Return (X, Y) of the center of cell containing provided text 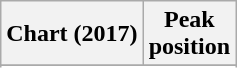
Peakposition (189, 34)
Chart (2017) (72, 34)
